Extract the (x, y) coordinate from the center of the cell holding the provided text.  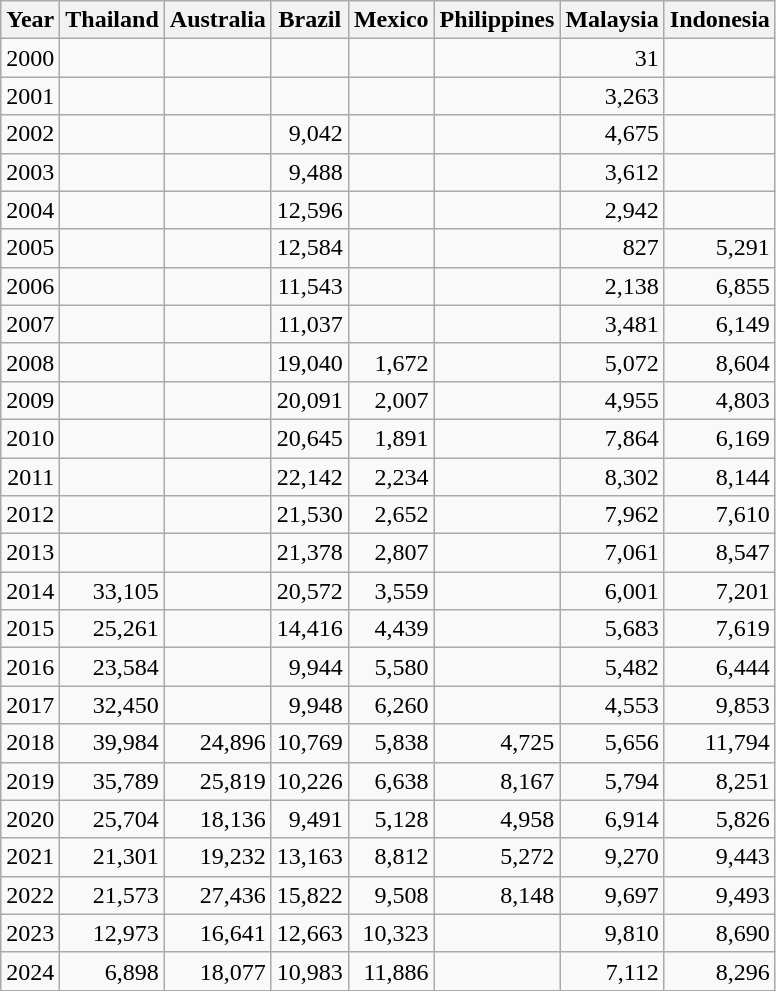
18,136 (218, 819)
2012 (30, 515)
9,944 (310, 667)
10,323 (391, 933)
5,291 (720, 248)
8,144 (720, 477)
Australia (218, 20)
35,789 (112, 781)
2015 (30, 629)
12,973 (112, 933)
7,112 (612, 971)
9,270 (612, 857)
8,167 (497, 781)
33,105 (112, 591)
6,169 (720, 438)
3,612 (612, 172)
27,436 (218, 895)
12,596 (310, 210)
8,812 (391, 857)
5,482 (612, 667)
11,543 (310, 286)
7,619 (720, 629)
7,962 (612, 515)
2019 (30, 781)
10,983 (310, 971)
22,142 (310, 477)
8,690 (720, 933)
25,704 (112, 819)
13,163 (310, 857)
5,656 (612, 743)
11,037 (310, 324)
8,251 (720, 781)
19,232 (218, 857)
4,803 (720, 400)
2006 (30, 286)
23,584 (112, 667)
8,604 (720, 362)
6,855 (720, 286)
9,443 (720, 857)
5,683 (612, 629)
Year (30, 20)
19,040 (310, 362)
9,948 (310, 705)
Thailand (112, 20)
2020 (30, 819)
9,853 (720, 705)
4,725 (497, 743)
1,891 (391, 438)
4,675 (612, 134)
Philippines (497, 20)
31 (612, 58)
2010 (30, 438)
5,128 (391, 819)
2009 (30, 400)
2018 (30, 743)
2,234 (391, 477)
Brazil (310, 20)
9,488 (310, 172)
21,301 (112, 857)
6,149 (720, 324)
8,302 (612, 477)
5,838 (391, 743)
24,896 (218, 743)
2022 (30, 895)
2002 (30, 134)
7,864 (612, 438)
6,444 (720, 667)
6,001 (612, 591)
12,663 (310, 933)
2017 (30, 705)
9,508 (391, 895)
2016 (30, 667)
14,416 (310, 629)
21,378 (310, 553)
2013 (30, 553)
2001 (30, 96)
2005 (30, 248)
25,819 (218, 781)
1,672 (391, 362)
2000 (30, 58)
11,886 (391, 971)
2011 (30, 477)
827 (612, 248)
5,580 (391, 667)
20,572 (310, 591)
2007 (30, 324)
20,645 (310, 438)
7,061 (612, 553)
21,573 (112, 895)
18,077 (218, 971)
3,559 (391, 591)
2003 (30, 172)
10,769 (310, 743)
12,584 (310, 248)
8,296 (720, 971)
2014 (30, 591)
6,638 (391, 781)
9,042 (310, 134)
6,898 (112, 971)
32,450 (112, 705)
Mexico (391, 20)
2,652 (391, 515)
2,942 (612, 210)
2004 (30, 210)
2021 (30, 857)
9,697 (612, 895)
4,439 (391, 629)
4,553 (612, 705)
6,914 (612, 819)
2024 (30, 971)
Malaysia (612, 20)
7,610 (720, 515)
3,263 (612, 96)
2008 (30, 362)
2,138 (612, 286)
Indonesia (720, 20)
10,226 (310, 781)
15,822 (310, 895)
2,807 (391, 553)
8,148 (497, 895)
9,493 (720, 895)
5,794 (612, 781)
5,072 (612, 362)
25,261 (112, 629)
39,984 (112, 743)
11,794 (720, 743)
20,091 (310, 400)
2,007 (391, 400)
5,826 (720, 819)
9,810 (612, 933)
6,260 (391, 705)
7,201 (720, 591)
21,530 (310, 515)
3,481 (612, 324)
5,272 (497, 857)
4,955 (612, 400)
9,491 (310, 819)
4,958 (497, 819)
2023 (30, 933)
16,641 (218, 933)
8,547 (720, 553)
